Capture the cell that displays the provided text and extract its (x, y) central coordinate. 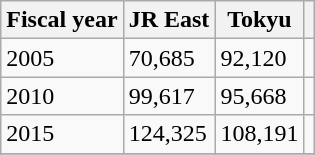
2005 (62, 58)
70,685 (169, 58)
Fiscal year (62, 20)
2015 (62, 134)
92,120 (260, 58)
Tokyu (260, 20)
124,325 (169, 134)
2010 (62, 96)
99,617 (169, 96)
95,668 (260, 96)
108,191 (260, 134)
JR East (169, 20)
